Detect which cell encompasses the target text, then output its [X, Y] center coordinate. 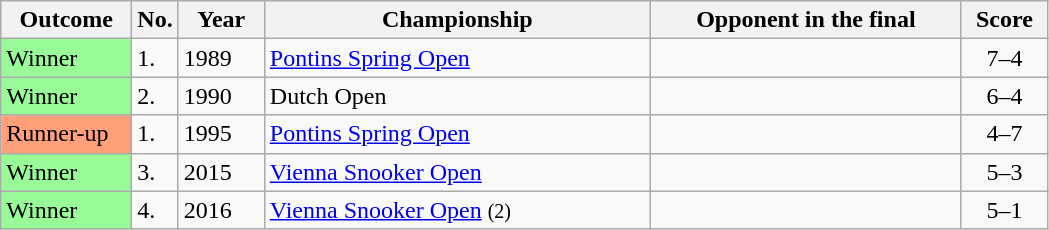
1990 [221, 96]
Score [1004, 20]
2. [155, 96]
5–1 [1004, 210]
Championship [457, 20]
Runner-up [66, 134]
1995 [221, 134]
1989 [221, 58]
Year [221, 20]
No. [155, 20]
Outcome [66, 20]
4. [155, 210]
Dutch Open [457, 96]
Opponent in the final [806, 20]
3. [155, 172]
2016 [221, 210]
7–4 [1004, 58]
4–7 [1004, 134]
Vienna Snooker Open (2) [457, 210]
6–4 [1004, 96]
5–3 [1004, 172]
Vienna Snooker Open [457, 172]
2015 [221, 172]
